Locate the cell with the specified text and output its [x, y] center coordinate. 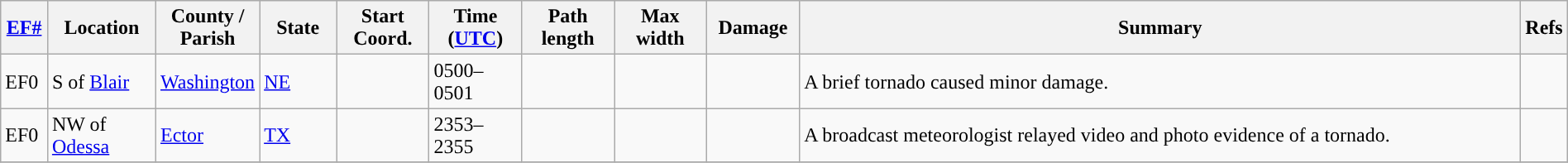
State [298, 28]
Summary [1160, 28]
A brief tornado caused minor damage. [1160, 81]
0500–0501 [476, 81]
A broadcast meteorologist relayed video and photo evidence of a tornado. [1160, 136]
NE [298, 81]
Washington [207, 81]
Max width [660, 28]
NW of Odessa [101, 136]
Time (UTC) [476, 28]
EF# [25, 28]
TX [298, 136]
Refs [1544, 28]
2353–2355 [476, 136]
Path length [568, 28]
S of Blair [101, 81]
Location [101, 28]
Ector [207, 136]
County / Parish [207, 28]
Start Coord. [383, 28]
Damage [753, 28]
